Provide the [X, Y] coordinate of the cell's center where the given text is located.  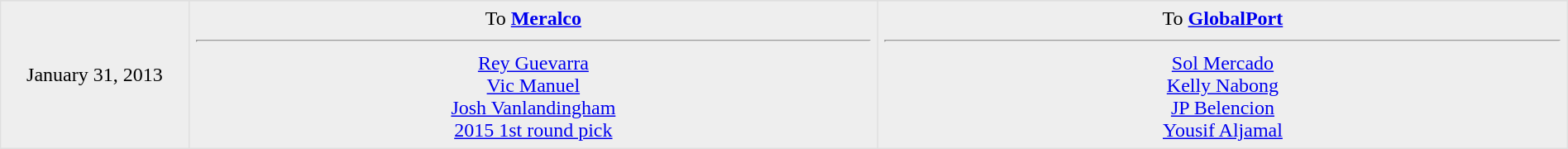
To GlobalPortSol MercadoKelly NabongJP BelencionYousif Aljamal [1223, 74]
To MeralcoRey GuevarraVic ManuelJosh Vanlandingham2015 1st round pick [533, 74]
January 31, 2013 [94, 74]
